Search for the cell housing the specified text and yield its (X, Y) center coordinate. 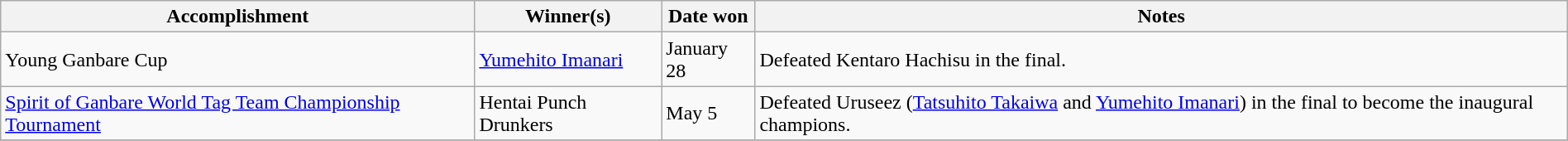
May 5 (708, 113)
Defeated Uruseez (Tatsuhito Takaiwa and Yumehito Imanari) in the final to become the inaugural champions. (1161, 113)
Notes (1161, 17)
Accomplishment (238, 17)
Yumehito Imanari (568, 60)
Date won (708, 17)
Spirit of Ganbare World Tag Team Championship Tournament (238, 113)
Defeated Kentaro Hachisu in the final. (1161, 60)
January 28 (708, 60)
Young Ganbare Cup (238, 60)
Hentai Punch Drunkers (568, 113)
Winner(s) (568, 17)
